Identify which cell holds the provided text, then report its (x, y) central coordinate. 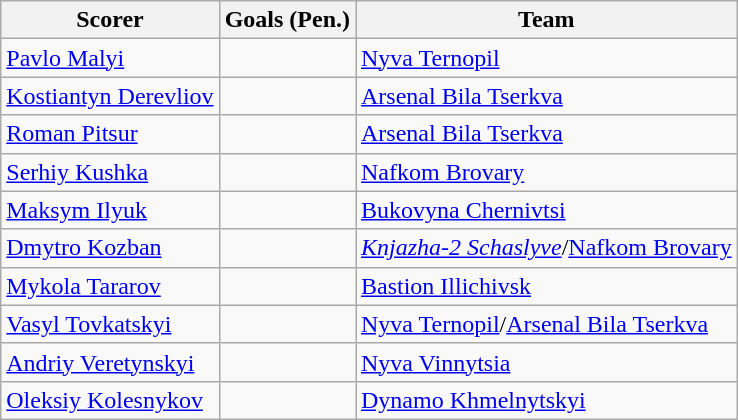
Vasyl Tovkatskyi (110, 324)
Maksym Ilyuk (110, 210)
Mykola Tararov (110, 286)
Andriy Veretynskyi (110, 362)
Team (547, 20)
Nafkom Brovary (547, 172)
Dynamo Khmelnytskyi (547, 400)
Goals (Pen.) (287, 20)
Bastion Illichivsk (547, 286)
Nyva Ternopil/Arsenal Bila Tserkva (547, 324)
Nyva Vinnytsia (547, 362)
Pavlo Malyi (110, 58)
Knjazha-2 Schaslyve/Nafkom Brovary (547, 248)
Scorer (110, 20)
Roman Pitsur (110, 134)
Kostiantyn Derevliov (110, 96)
Dmytro Kozban (110, 248)
Bukovyna Chernivtsi (547, 210)
Serhiy Kushka (110, 172)
Nyva Ternopil (547, 58)
Oleksiy Kolesnykov (110, 400)
